Capture the cell that displays the provided text and extract its (X, Y) central coordinate. 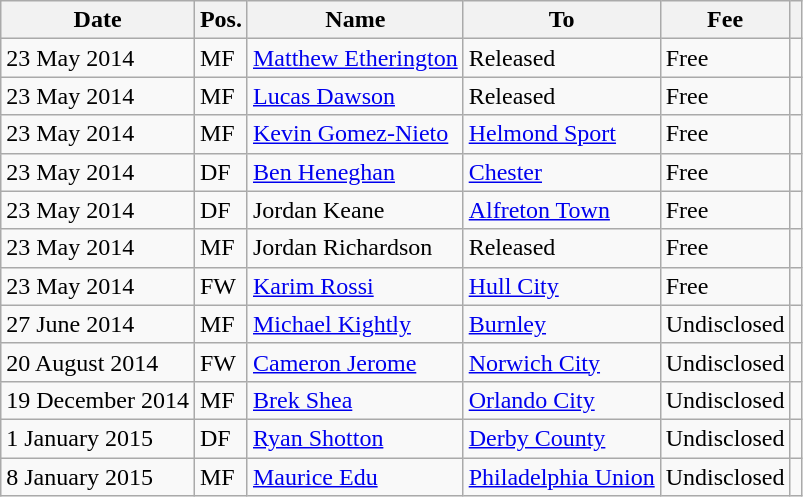
Orlando City (562, 400)
To (562, 20)
Lucas Dawson (355, 96)
20 August 2014 (98, 362)
Cameron Jerome (355, 362)
Michael Kightly (355, 324)
Fee (725, 20)
Matthew Etherington (355, 58)
Jordan Keane (355, 210)
Chester (562, 172)
Karim Rossi (355, 286)
Name (355, 20)
Kevin Gomez-Nieto (355, 134)
19 December 2014 (98, 400)
8 January 2015 (98, 477)
Derby County (562, 438)
Maurice Edu (355, 477)
Pos. (220, 20)
Hull City (562, 286)
1 January 2015 (98, 438)
27 June 2014 (98, 324)
Date (98, 20)
Helmond Sport (562, 134)
Norwich City (562, 362)
Burnley (562, 324)
Alfreton Town (562, 210)
Philadelphia Union (562, 477)
Brek Shea (355, 400)
Ben Heneghan (355, 172)
Ryan Shotton (355, 438)
Jordan Richardson (355, 248)
